Return the (x, y) coordinate for the center point of the cell that contains the specified text.  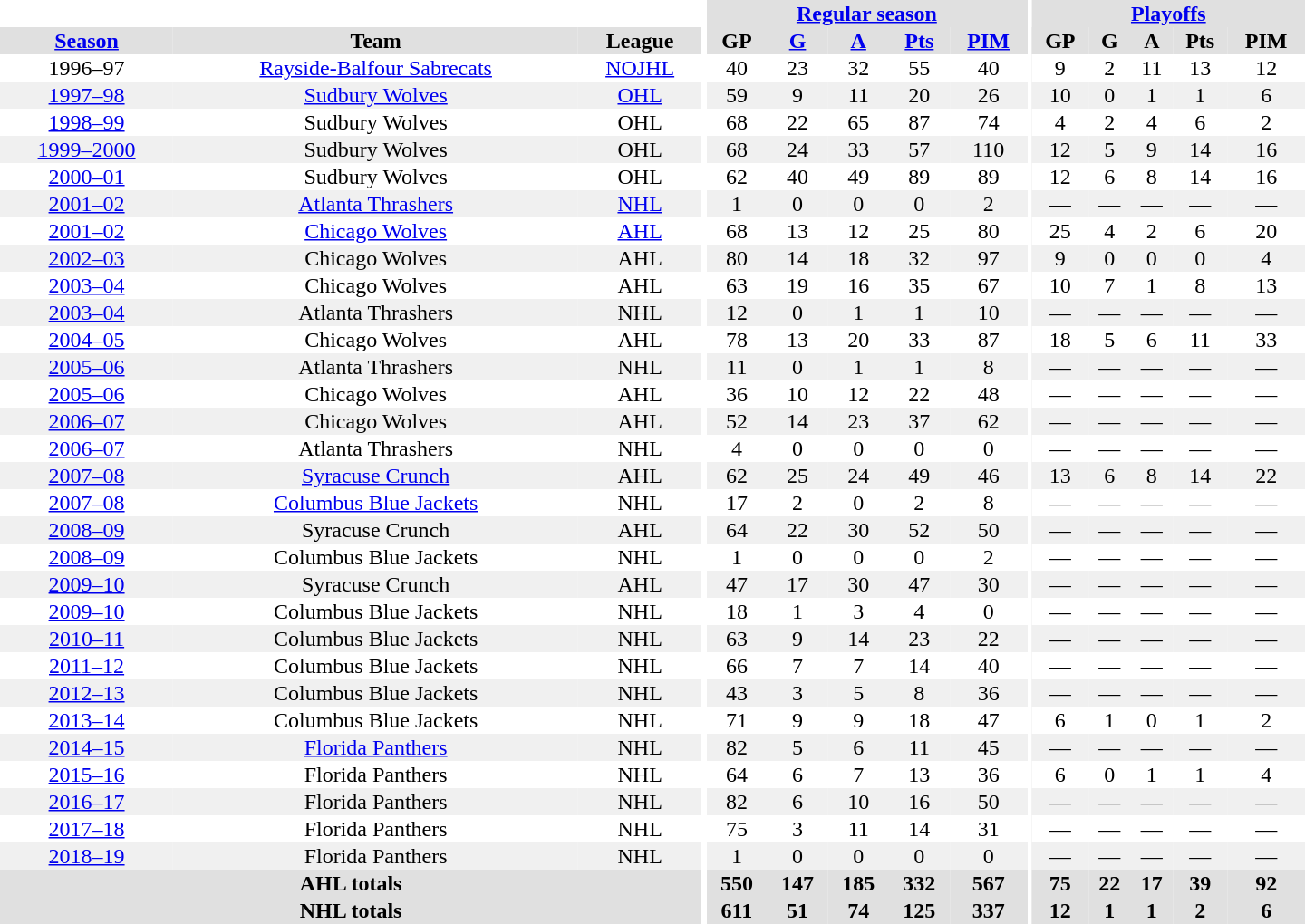
Regular season (866, 14)
1997–98 (87, 95)
2014–15 (87, 747)
97 (989, 258)
26 (989, 95)
2011–12 (87, 666)
332 (919, 883)
43 (736, 693)
2017–18 (87, 829)
567 (989, 883)
35 (919, 285)
51 (797, 910)
67 (989, 285)
2010–11 (87, 639)
31 (989, 829)
37 (919, 421)
55 (919, 68)
2016–17 (87, 802)
2018–19 (87, 856)
NOJHL (640, 68)
550 (736, 883)
46 (989, 476)
147 (797, 883)
Team (375, 41)
NHL totals (351, 910)
66 (736, 666)
Season (87, 41)
92 (1266, 883)
71 (736, 720)
Rayside-Balfour Sabrecats (375, 68)
185 (859, 883)
2013–14 (87, 720)
2012–13 (87, 693)
110 (989, 149)
2002–03 (87, 258)
337 (989, 910)
League (640, 41)
65 (859, 122)
19 (797, 285)
39 (1200, 883)
611 (736, 910)
AHL totals (351, 883)
Playoffs (1169, 14)
1998–99 (87, 122)
57 (919, 149)
2015–16 (87, 775)
1996–97 (87, 68)
125 (919, 910)
59 (736, 95)
1999–2000 (87, 149)
48 (989, 394)
2004–05 (87, 340)
45 (989, 747)
78 (736, 340)
2000–01 (87, 177)
